Locate the cell with the specified text and output its [x, y] center coordinate. 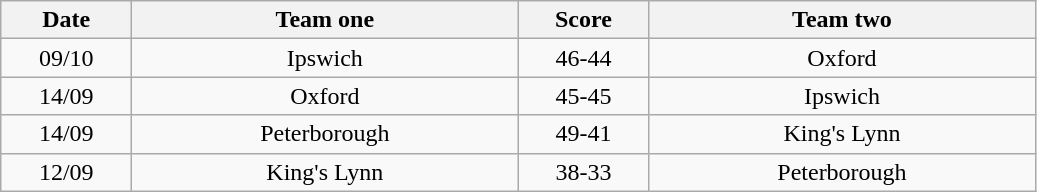
38-33 [584, 172]
Team two [842, 20]
09/10 [66, 58]
Date [66, 20]
49-41 [584, 134]
12/09 [66, 172]
46-44 [584, 58]
Team one [325, 20]
Score [584, 20]
45-45 [584, 96]
